Locate the cell with the specified text and output its [X, Y] center coordinate. 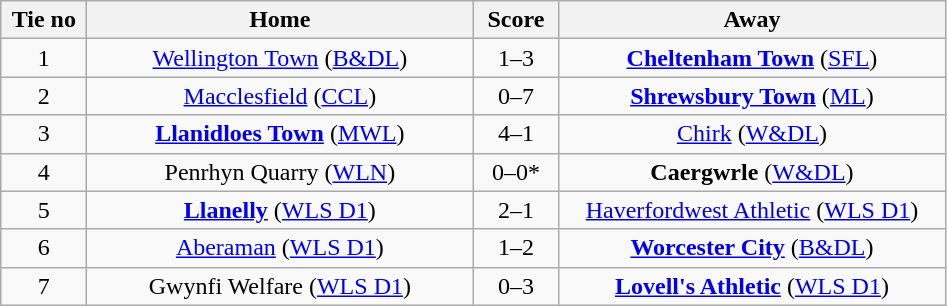
Worcester City (B&DL) [752, 248]
2–1 [516, 210]
6 [44, 248]
Penrhyn Quarry (WLN) [280, 172]
Cheltenham Town (SFL) [752, 58]
Llanidloes Town (MWL) [280, 134]
Gwynfi Welfare (WLS D1) [280, 286]
Home [280, 20]
Aberaman (WLS D1) [280, 248]
1 [44, 58]
Away [752, 20]
Macclesfield (CCL) [280, 96]
Lovell's Athletic (WLS D1) [752, 286]
3 [44, 134]
0–3 [516, 286]
0–7 [516, 96]
0–0* [516, 172]
5 [44, 210]
4 [44, 172]
4–1 [516, 134]
2 [44, 96]
Tie no [44, 20]
1–2 [516, 248]
Llanelly (WLS D1) [280, 210]
Chirk (W&DL) [752, 134]
7 [44, 286]
1–3 [516, 58]
Wellington Town (B&DL) [280, 58]
Score [516, 20]
Haverfordwest Athletic (WLS D1) [752, 210]
Caergwrle (W&DL) [752, 172]
Shrewsbury Town (ML) [752, 96]
